Extract the (x, y) coordinate from the center of the cell holding the provided text.  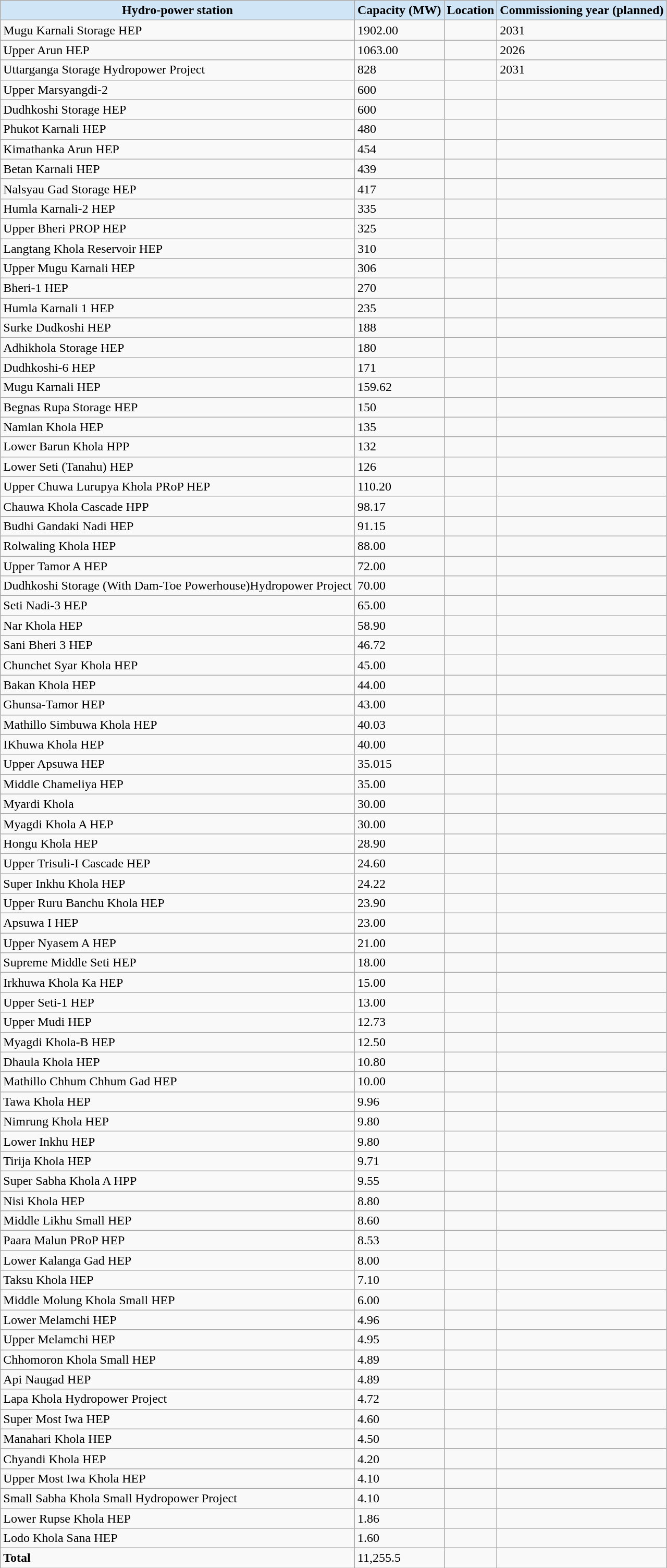
Surke Dudkoshi HEP (178, 328)
Tawa Khola HEP (178, 1101)
40.03 (399, 725)
Upper Mudi HEP (178, 1022)
439 (399, 169)
9.55 (399, 1181)
306 (399, 268)
18.00 (399, 963)
4.72 (399, 1399)
Chhomoron Khola Small HEP (178, 1359)
150 (399, 407)
Upper Marsyangdi-2 (178, 90)
45.00 (399, 665)
Myardi Khola (178, 804)
Middle Likhu Small HEP (178, 1221)
11,255.5 (399, 1558)
65.00 (399, 606)
8.53 (399, 1241)
Upper Nyasem A HEP (178, 943)
Nalsyau Gad Storage HEP (178, 189)
Adhikhola Storage HEP (178, 348)
10.00 (399, 1082)
Upper Chuwa Lurupya Khola PRoP HEP (178, 486)
1902.00 (399, 30)
Nisi Khola HEP (178, 1200)
9.71 (399, 1161)
188 (399, 328)
Upper Arun HEP (178, 50)
43.00 (399, 705)
24.60 (399, 863)
Betan Karnali HEP (178, 169)
Dudhkoshi Storage (With Dam-Toe Powerhouse)Hydropower Project (178, 586)
Taksu Khola HEP (178, 1280)
7.10 (399, 1280)
Upper Melamchi HEP (178, 1340)
Phukot Karnali HEP (178, 129)
417 (399, 189)
Humla Karnali 1 HEP (178, 308)
Total (178, 1558)
15.00 (399, 983)
Upper Seti-1 HEP (178, 1002)
Supreme Middle Seti HEP (178, 963)
Myagdi Khola-B HEP (178, 1042)
Dudhkoshi Storage HEP (178, 109)
Upper Tamor A HEP (178, 566)
1.86 (399, 1518)
Lower Melamchi HEP (178, 1320)
Upper Ruru Banchu Khola HEP (178, 903)
2026 (582, 50)
Lodo Khola Sana HEP (178, 1538)
4.96 (399, 1320)
Apsuwa I HEP (178, 923)
Dhaula Khola HEP (178, 1062)
335 (399, 209)
23.90 (399, 903)
Irkhuwa Khola Ka HEP (178, 983)
Upper Most Iwa Khola HEP (178, 1478)
40.00 (399, 744)
28.90 (399, 843)
4.60 (399, 1419)
IKhuwa Khola HEP (178, 744)
Chunchet Syar Khola HEP (178, 665)
35.00 (399, 784)
8.00 (399, 1260)
Upper Bheri PROP HEP (178, 228)
Lapa Khola Hydropower Project (178, 1399)
9.96 (399, 1101)
110.20 (399, 486)
Super Sabha Khola A HPP (178, 1181)
454 (399, 149)
12.50 (399, 1042)
Humla Karnali-2 HEP (178, 209)
Uttarganga Storage Hydropower Project (178, 70)
Begnas Rupa Storage HEP (178, 407)
13.00 (399, 1002)
Seti Nadi-3 HEP (178, 606)
Langtang Khola Reservoir HEP (178, 249)
Mugu Karnali HEP (178, 387)
180 (399, 348)
Chauwa Khola Cascade HPP (178, 506)
6.00 (399, 1300)
21.00 (399, 943)
8.60 (399, 1221)
Dudhkoshi-6 HEP (178, 367)
58.90 (399, 626)
Capacity (MW) (399, 10)
Hongu Khola HEP (178, 843)
88.00 (399, 546)
Super Inkhu Khola HEP (178, 884)
Upper Apsuwa HEP (178, 764)
Mugu Karnali Storage HEP (178, 30)
Nimrung Khola HEP (178, 1121)
Bakan Khola HEP (178, 685)
72.00 (399, 566)
23.00 (399, 923)
46.72 (399, 645)
Mathillo Chhum Chhum Gad HEP (178, 1082)
480 (399, 129)
Kimathanka Arun HEP (178, 149)
Middle Molung Khola Small HEP (178, 1300)
4.95 (399, 1340)
70.00 (399, 586)
171 (399, 367)
310 (399, 249)
Sani Bheri 3 HEP (178, 645)
Lower Inkhu HEP (178, 1141)
Hydro-power station (178, 10)
828 (399, 70)
235 (399, 308)
Api Naugad HEP (178, 1379)
98.17 (399, 506)
Nar Khola HEP (178, 626)
24.22 (399, 884)
12.73 (399, 1022)
126 (399, 467)
Small Sabha Khola Small Hydropower Project (178, 1498)
Paara Malun PRoP HEP (178, 1241)
135 (399, 427)
Lower Kalanga Gad HEP (178, 1260)
Upper Trisuli-I Cascade HEP (178, 863)
1.60 (399, 1538)
Bheri-1 HEP (178, 288)
Location (471, 10)
325 (399, 228)
Myagdi Khola A HEP (178, 824)
Budhi Gandaki Nadi HEP (178, 526)
Manahari Khola HEP (178, 1439)
132 (399, 447)
Tirija Khola HEP (178, 1161)
Lower Barun Khola HPP (178, 447)
1063.00 (399, 50)
10.80 (399, 1062)
44.00 (399, 685)
Commissioning year (planned) (582, 10)
Super Most Iwa HEP (178, 1419)
159.62 (399, 387)
91.15 (399, 526)
Middle Chameliya HEP (178, 784)
8.80 (399, 1200)
4.20 (399, 1459)
Lower Rupse Khola HEP (178, 1518)
Mathillo Simbuwa Khola HEP (178, 725)
Namlan Khola HEP (178, 427)
Chyandi Khola HEP (178, 1459)
Upper Mugu Karnali HEP (178, 268)
Rolwaling Khola HEP (178, 546)
Lower Seti (Tanahu) HEP (178, 467)
35.015 (399, 764)
270 (399, 288)
4.50 (399, 1439)
Ghunsa-Tamor HEP (178, 705)
